From the cell containing the given text, extract its center point as [x, y] coordinate. 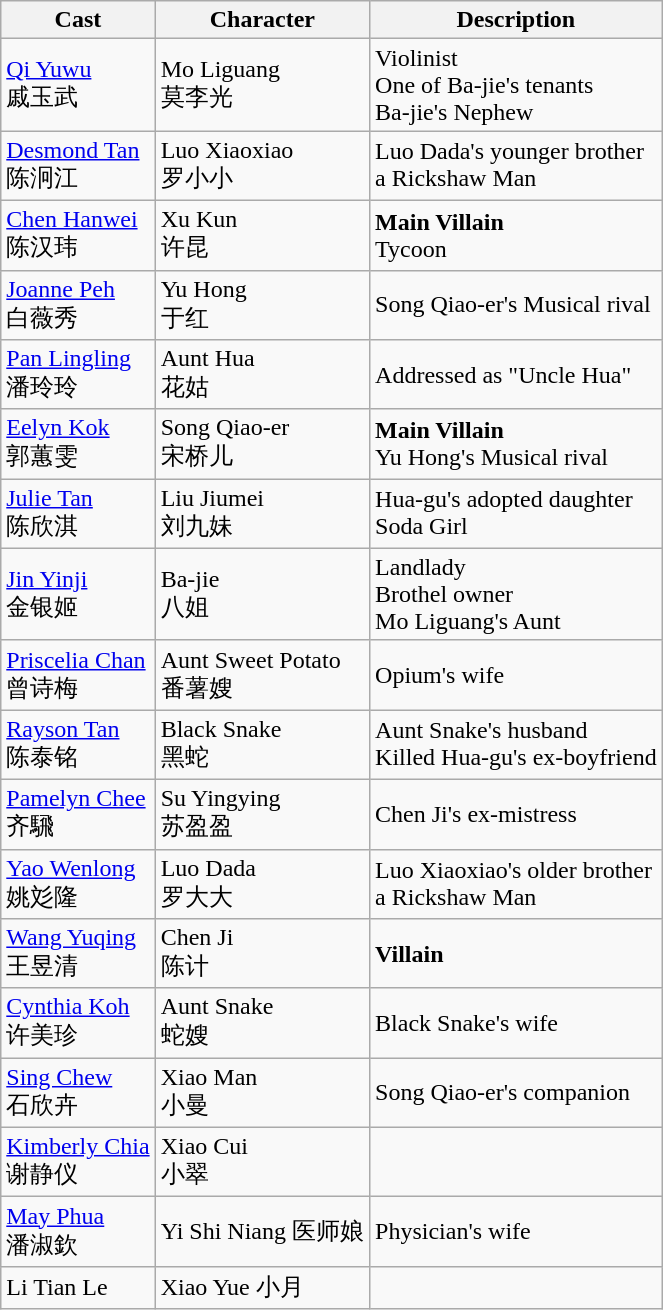
Violinist One of Ba-jie's tenants Ba-jie's Nephew [516, 85]
Pamelyn Chee 齐騛 [78, 814]
Description [516, 20]
Luo Dada's younger brother a Rickshaw Man [516, 166]
Yi Shi Niang 医师娘 [262, 1232]
Wang Yuqing 王昱清 [78, 954]
Joanne Peh 白薇秀 [78, 305]
Hua-gu's adopted daughter Soda Girl [516, 514]
Black Snake 黑蛇 [262, 745]
Aunt Snake's husband Killed Hua-gu's ex-boyfriend [516, 745]
Li Tian Le [78, 1288]
Physician's wife [516, 1232]
Aunt Sweet Potato 番薯嫂 [262, 675]
Black Snake's wife [516, 1023]
Chen Hanwei 陈汉玮 [78, 235]
Chen Ji 陈计 [262, 954]
Addressed as "Uncle Hua" [516, 375]
Landlady Brothel owner Mo Liguang's Aunt [516, 594]
Julie Tan 陈欣淇 [78, 514]
Luo Xiaoxiao 罗小小 [262, 166]
Song Qiao-er's Musical rival [516, 305]
Su Yingying 苏盈盈 [262, 814]
Main Villain Tycoon [516, 235]
Desmond Tan 陈泂江 [78, 166]
Yu Hong 于红 [262, 305]
Eelyn Kok 郭蕙雯 [78, 444]
Villain [516, 954]
Cast [78, 20]
Liu Jiumei 刘九妹 [262, 514]
Xu Kun 许昆 [262, 235]
May Phua 潘淑欽 [78, 1232]
Chen Ji's ex-mistress [516, 814]
Character [262, 20]
Aunt Hua 花姑 [262, 375]
Jin Yinji 金银姬 [78, 594]
Luo Xiaoxiao's older brother a Rickshaw Man [516, 884]
Mo Liguang 莫李光 [262, 85]
Opium's wife [516, 675]
Priscelia Chan 曾诗梅 [78, 675]
Rayson Tan 陈泰铭 [78, 745]
Song Qiao-er's companion [516, 1093]
Luo Dada 罗大大 [262, 884]
Cynthia Koh 许美珍 [78, 1023]
Xiao Yue 小月 [262, 1288]
Xiao Man 小曼 [262, 1093]
Qi Yuwu 戚玉武 [78, 85]
Pan Lingling 潘玲玲 [78, 375]
Kimberly Chia 谢静仪 [78, 1162]
Sing Chew 石欣卉 [78, 1093]
Main Villain Yu Hong's Musical rival [516, 444]
Yao Wenlong 姚彣隆 [78, 884]
Ba-jie 八姐 [262, 594]
Song Qiao-er 宋桥儿 [262, 444]
Aunt Snake 蛇嫂 [262, 1023]
Xiao Cui 小翠 [262, 1162]
